Capture the cell that displays the provided text and extract its (x, y) central coordinate. 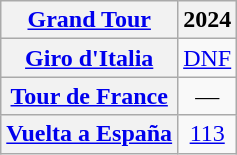
2024 (208, 20)
Grand Tour (90, 20)
Vuelta a España (90, 134)
Tour de France (90, 96)
113 (208, 134)
DNF (208, 58)
Giro d'Italia (90, 58)
— (208, 96)
